For the text-containing cell, return its midpoint in [x, y] coordinate format. 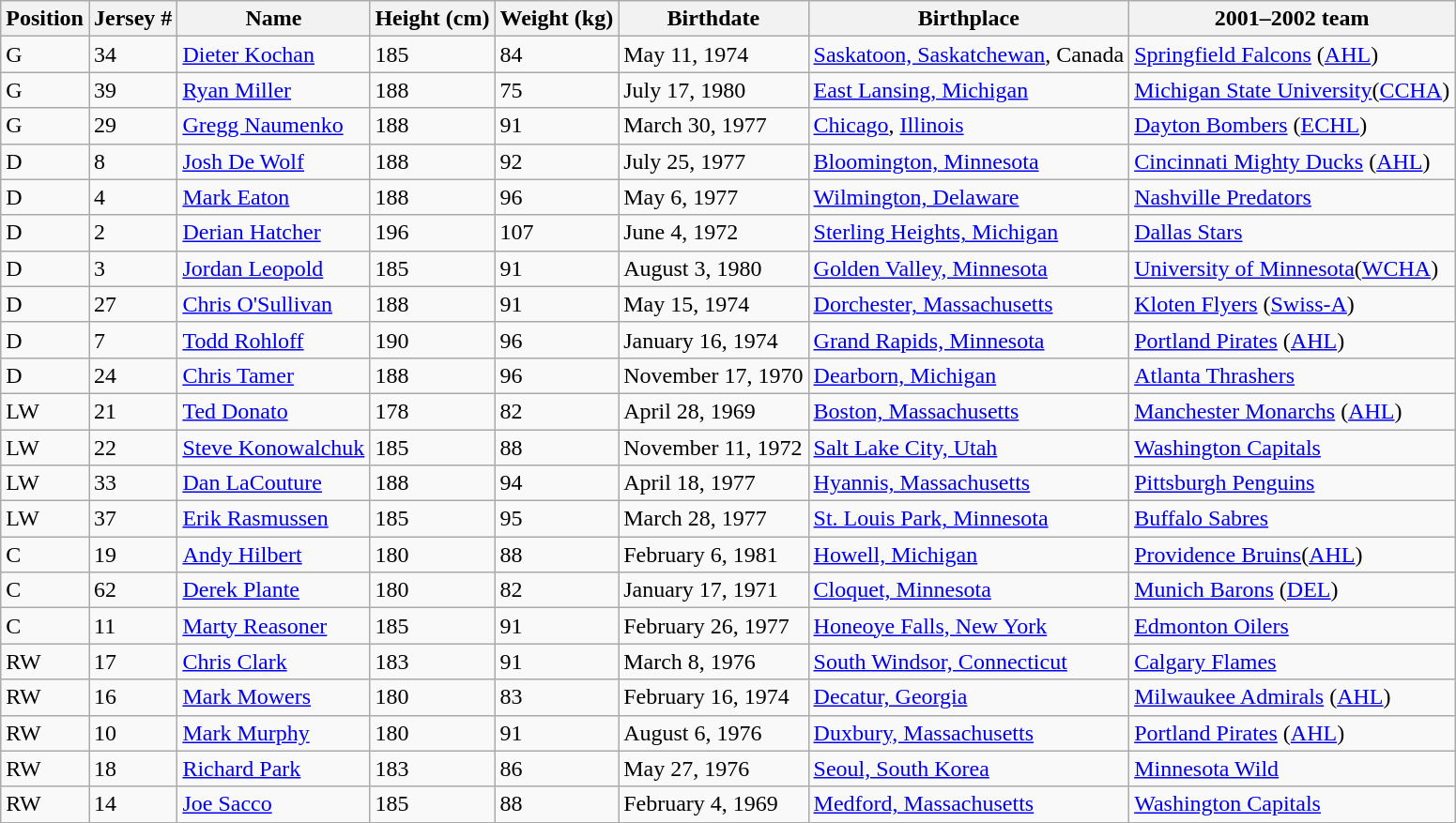
62 [132, 590]
Salt Lake City, Utah [969, 448]
Mark Murphy [274, 733]
Dallas Stars [1292, 233]
14 [132, 804]
St. Louis Park, Minnesota [969, 519]
7 [132, 340]
Name [274, 19]
3 [132, 268]
27 [132, 304]
37 [132, 519]
April 18, 1977 [713, 483]
Springfield Falcons (AHL) [1292, 54]
Chris Clark [274, 662]
Milwaukee Admirals (AHL) [1292, 697]
34 [132, 54]
Derian Hatcher [274, 233]
Wilmington, Delaware [969, 197]
May 11, 1974 [713, 54]
Minnesota Wild [1292, 769]
Ryan Miller [274, 90]
Jordan Leopold [274, 268]
94 [557, 483]
January 16, 1974 [713, 340]
August 3, 1980 [713, 268]
May 15, 1974 [713, 304]
Jersey # [132, 19]
Edmonton Oilers [1292, 626]
2001–2002 team [1292, 19]
Michigan State University(CCHA) [1292, 90]
Dieter Kochan [274, 54]
Calgary Flames [1292, 662]
Chris O'Sullivan [274, 304]
Weight (kg) [557, 19]
21 [132, 411]
Munich Barons (DEL) [1292, 590]
16 [132, 697]
November 17, 1970 [713, 375]
April 28, 1969 [713, 411]
Andy Hilbert [274, 555]
Chicago, Illinois [969, 126]
Dan LaCouture [274, 483]
Providence Bruins(AHL) [1292, 555]
South Windsor, Connecticut [969, 662]
University of Minnesota(WCHA) [1292, 268]
Duxbury, Massachusetts [969, 733]
February 6, 1981 [713, 555]
75 [557, 90]
2 [132, 233]
March 30, 1977 [713, 126]
Erik Rasmussen [274, 519]
10 [132, 733]
Mark Eaton [274, 197]
Cincinnati Mighty Ducks (AHL) [1292, 161]
Birthdate [713, 19]
Sterling Heights, Michigan [969, 233]
January 17, 1971 [713, 590]
Saskatoon, Saskatchewan, Canada [969, 54]
86 [557, 769]
Steve Konowalchuk [274, 448]
Todd Rohloff [274, 340]
84 [557, 54]
Honeoye Falls, New York [969, 626]
92 [557, 161]
Hyannis, Massachusetts [969, 483]
107 [557, 233]
24 [132, 375]
June 4, 1972 [713, 233]
August 6, 1976 [713, 733]
East Lansing, Michigan [969, 90]
190 [432, 340]
Birthplace [969, 19]
178 [432, 411]
Marty Reasoner [274, 626]
Dearborn, Michigan [969, 375]
Golden Valley, Minnesota [969, 268]
Manchester Monarchs (AHL) [1292, 411]
17 [132, 662]
November 11, 1972 [713, 448]
Grand Rapids, Minnesota [969, 340]
Howell, Michigan [969, 555]
22 [132, 448]
Dorchester, Massachusetts [969, 304]
February 16, 1974 [713, 697]
83 [557, 697]
May 27, 1976 [713, 769]
Nashville Predators [1292, 197]
8 [132, 161]
196 [432, 233]
Buffalo Sabres [1292, 519]
39 [132, 90]
33 [132, 483]
Chris Tamer [274, 375]
Ted Donato [274, 411]
February 26, 1977 [713, 626]
Mark Mowers [274, 697]
Decatur, Georgia [969, 697]
Joe Sacco [274, 804]
March 28, 1977 [713, 519]
18 [132, 769]
Height (cm) [432, 19]
4 [132, 197]
July 25, 1977 [713, 161]
March 8, 1976 [713, 662]
Josh De Wolf [274, 161]
Position [45, 19]
Pittsburgh Penguins [1292, 483]
Bloomington, Minnesota [969, 161]
February 4, 1969 [713, 804]
Kloten Flyers (Swiss-A) [1292, 304]
July 17, 1980 [713, 90]
Medford, Massachusetts [969, 804]
Atlanta Thrashers [1292, 375]
29 [132, 126]
95 [557, 519]
Gregg Naumenko [274, 126]
Cloquet, Minnesota [969, 590]
Boston, Massachusetts [969, 411]
Seoul, South Korea [969, 769]
19 [132, 555]
Derek Plante [274, 590]
11 [132, 626]
May 6, 1977 [713, 197]
Dayton Bombers (ECHL) [1292, 126]
Richard Park [274, 769]
